Pinpoint the cell where the given text exists, returning its [X, Y] midpoint coordinate. 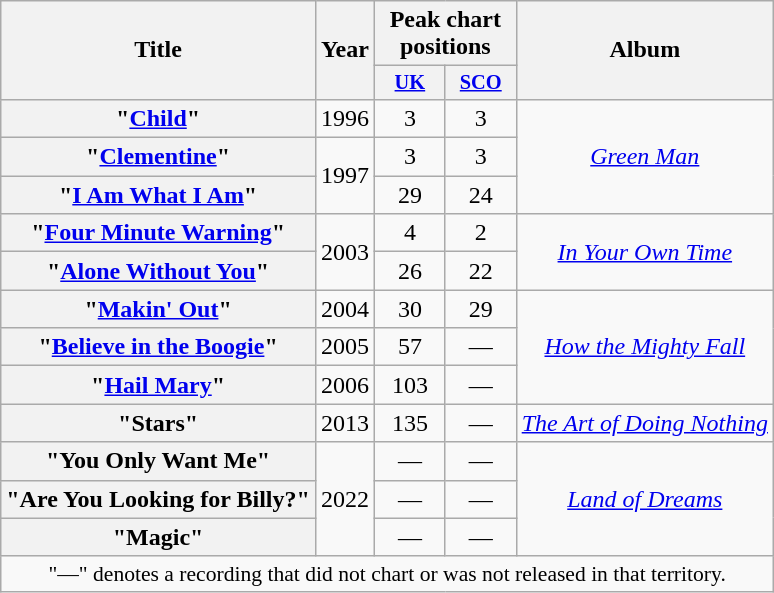
Peak chart positions [445, 34]
26 [410, 271]
22 [480, 271]
UK [410, 83]
Green Man [644, 156]
57 [410, 347]
Album [644, 50]
"You Only Want Me" [158, 461]
"Alone Without You" [158, 271]
"Stars" [158, 423]
2005 [344, 347]
Title [158, 50]
2013 [344, 423]
Land of Dreams [644, 499]
2003 [344, 252]
"Child" [158, 118]
2 [480, 233]
"Magic" [158, 537]
135 [410, 423]
"I Am What I Am" [158, 195]
1997 [344, 176]
"Hail Mary" [158, 385]
SCO [480, 83]
103 [410, 385]
How the Mighty Fall [644, 347]
In Your Own Time [644, 252]
"Clementine" [158, 157]
4 [410, 233]
Year [344, 50]
30 [410, 309]
"Believe in the Boogie" [158, 347]
"—" denotes a recording that did not chart or was not released in that territory. [388, 574]
2006 [344, 385]
1996 [344, 118]
2022 [344, 499]
24 [480, 195]
"Four Minute Warning" [158, 233]
"Makin' Out" [158, 309]
2004 [344, 309]
The Art of Doing Nothing [644, 423]
"Are You Looking for Billy?" [158, 499]
